Locate the cell with the specified text and output its (X, Y) center coordinate. 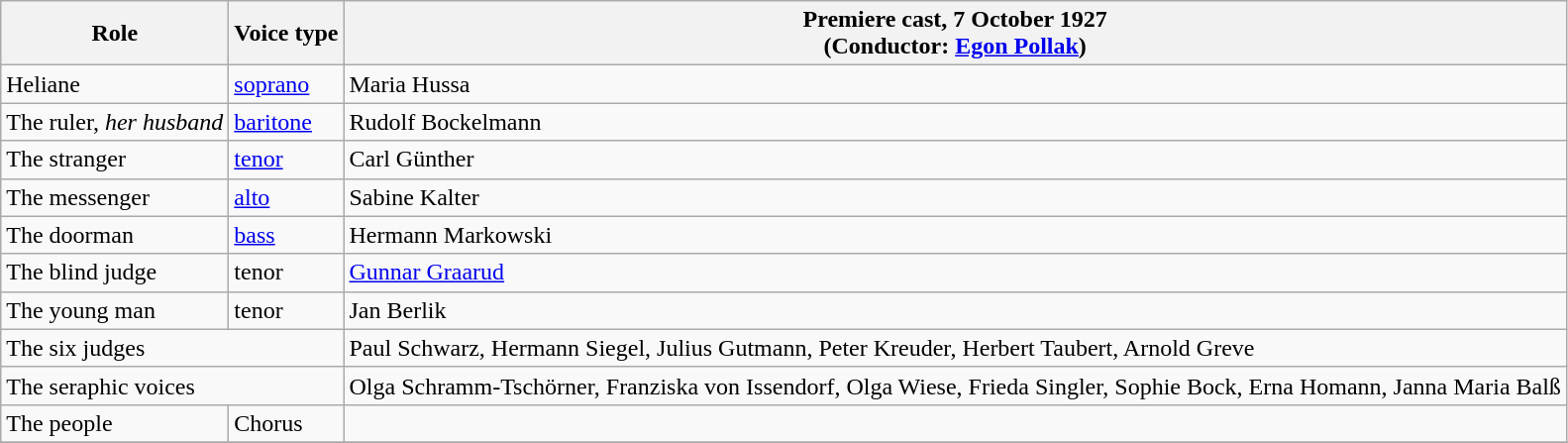
The stranger (115, 160)
Premiere cast, 7 October 1927(Conductor: Egon Pollak) (955, 34)
soprano (286, 84)
Hermann Markowski (955, 235)
The ruler, her husband (115, 122)
Rudolf Bockelmann (955, 122)
Role (115, 34)
The people (115, 423)
Carl Günther (955, 160)
Heliane (115, 84)
Chorus (286, 423)
bass (286, 235)
The six judges (172, 348)
Gunnar Graarud (955, 273)
The seraphic voices (172, 386)
Paul Schwarz, Hermann Siegel, Julius Gutmann, Peter Kreuder, Herbert Taubert, Arnold Greve (955, 348)
Maria Hussa (955, 84)
Sabine Kalter (955, 197)
Olga Schramm-Tschörner, Franziska von Issendorf, Olga Wiese, Frieda Singler, Sophie Bock, Erna Homann, Janna Maria Balß (955, 386)
The doorman (115, 235)
Voice type (286, 34)
The messenger (115, 197)
The blind judge (115, 273)
The young man (115, 310)
Jan Berlik (955, 310)
alto (286, 197)
baritone (286, 122)
